Capture the cell that displays the provided text and extract its [X, Y] central coordinate. 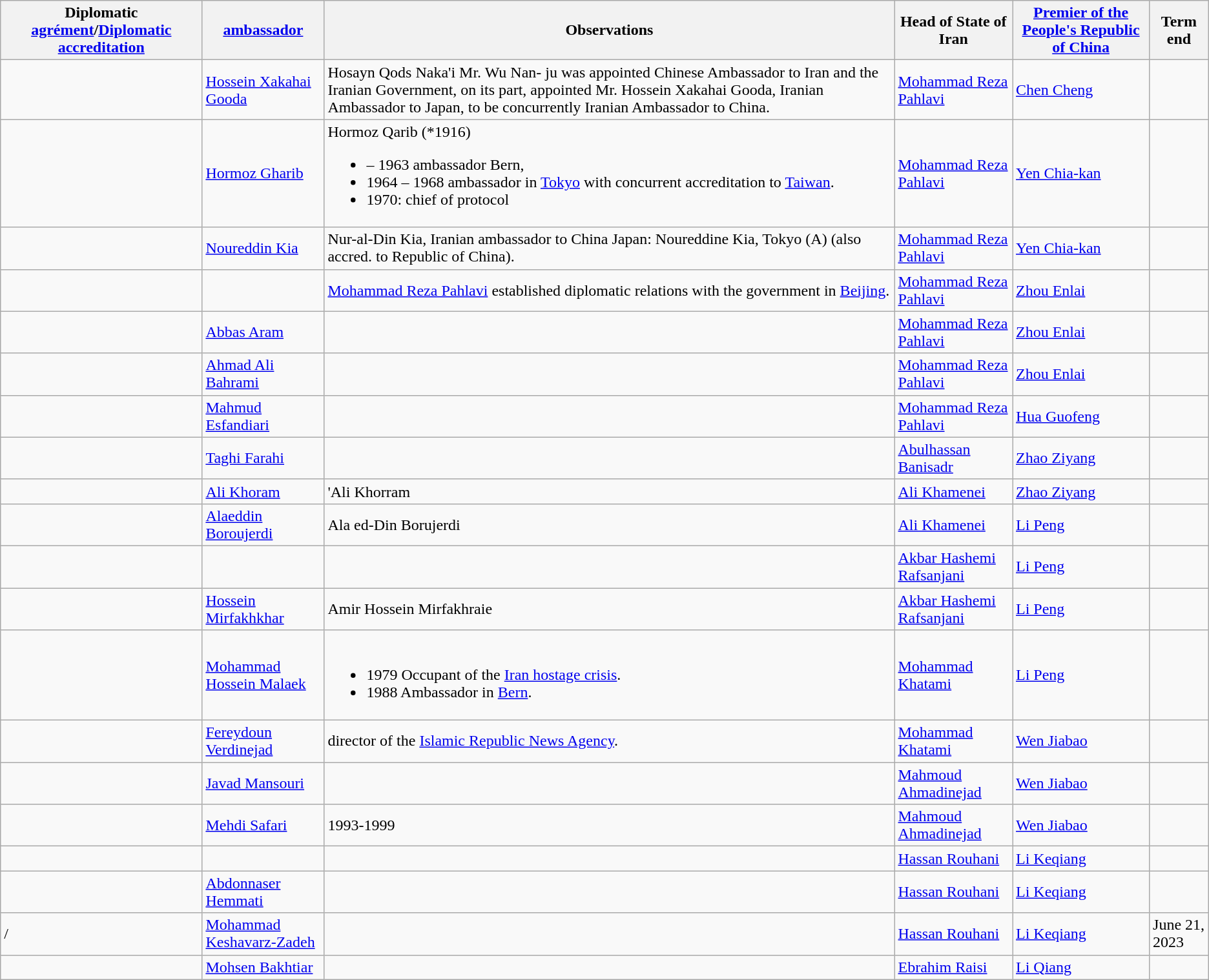
Ebrahim Raisi [953, 967]
1993-1999 [610, 825]
ambassador [263, 30]
Term end [1179, 30]
Head of State of Iran [953, 30]
Chen Cheng [1081, 90]
Nur-al-Din Kia, Iranian ambassador to China Japan: Noureddine Kia, Tokyo (A) (also accred. to Republic of China). [610, 248]
'Ali Khorram [610, 491]
Hormoz Qarib (*1916) – 1963 ambassador Bern,1964 – 1968 ambassador in Tokyo with concurrent accreditation to Taiwan.1970: chief of protocol [610, 173]
Hormoz Gharib [263, 173]
Hua Guofeng [1081, 416]
Javad Mansouri [263, 784]
Ali Khoram [263, 491]
Observations [610, 30]
director of the Islamic Republic News Agency. [610, 741]
Taghi Farahi [263, 458]
Noureddin Kia [263, 248]
Alaeddin Boroujerdi [263, 524]
Abbas Aram [263, 332]
Mohsen Bakhtiar [263, 967]
Hossein Xakahai Gooda [263, 90]
Ala ed-Din Borujerdi [610, 524]
Li Qiang [1081, 967]
Amir Hossein Mirfakhraie [610, 608]
Mahmud Esfandiari [263, 416]
Fereydoun Verdinejad [263, 741]
Abdonnaser Hemmati [263, 892]
Mohammad Keshavarz-Zadeh [263, 934]
Abulhassan Banisadr [953, 458]
1979 Occupant of the Iran hostage crisis.1988 Ambassador in Bern. [610, 675]
Mohammad Reza Pahlavi established diplomatic relations with the government in Beijing. [610, 291]
Mehdi Safari [263, 825]
Mohammad Hossein Malaek [263, 675]
/ [101, 934]
Ahmad Ali Bahrami [263, 374]
Diplomatic agrément/Diplomatic accreditation [101, 30]
Hossein Mirfakhkhar [263, 608]
June 21, 2023 [1179, 934]
Premier of the People's Republic of China [1081, 30]
